Locate the cell with the specified text and output its (X, Y) center coordinate. 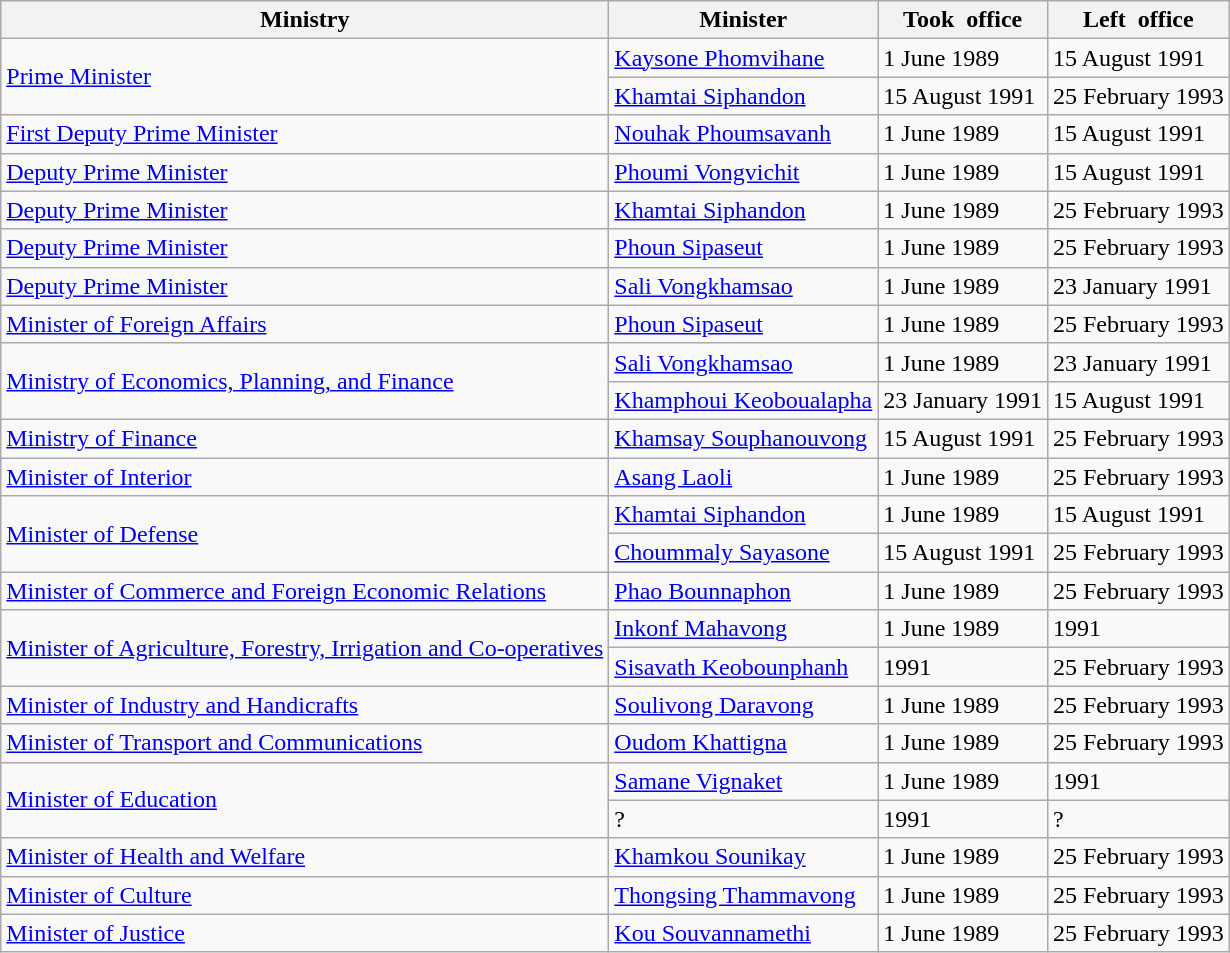
Minister of Interior (305, 477)
Minister of Justice (305, 933)
Asang Laoli (744, 477)
Khamkou Sounikay (744, 857)
First Deputy Prime Minister (305, 134)
Inkonf Mahavong (744, 629)
Minister of Culture (305, 895)
Oudom Khattigna (744, 743)
Kou Souvannamethi (744, 933)
Soulivong Daravong (744, 705)
Minister of Industry and Handicrafts (305, 705)
Minister of Education (305, 800)
Left office (1138, 20)
Nouhak Phoumsavanh (744, 134)
Minister of Agriculture, Forestry, Irrigation and Co-operatives (305, 648)
Minister (744, 20)
Samane Vignaket (744, 781)
Choummaly Sayasone (744, 553)
Thongsing Thammavong (744, 895)
Ministry of Finance (305, 438)
Minister of Health and Welfare (305, 857)
Phao Bounnaphon (744, 591)
Sisavath Keobounphanh (744, 667)
Phoumi Vongvichit (744, 172)
Ministry of Economics, Planning, and Finance (305, 381)
Minister of Commerce and Foreign Economic Relations (305, 591)
Ministry (305, 20)
Minister of Defense (305, 534)
Khamphoui Keoboualapha (744, 400)
Kaysone Phomvihane (744, 58)
Prime Minister (305, 77)
Khamsay Souphanouvong (744, 438)
Minister of Foreign Affairs (305, 324)
Took office (963, 20)
Minister of Transport and Communications (305, 743)
